Pinpoint the cell where the given text exists, returning its [x, y] midpoint coordinate. 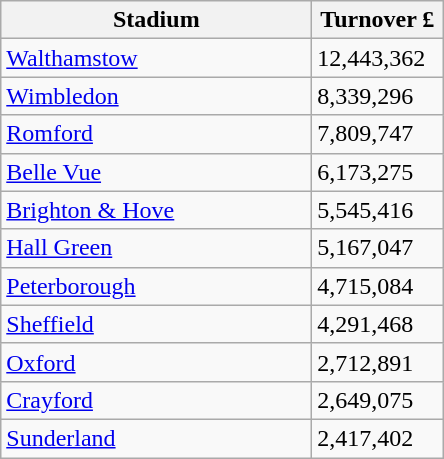
6,173,275 [378, 172]
Peterborough [156, 286]
Hall Green [156, 248]
Crayford [156, 400]
Sheffield [156, 324]
7,809,747 [378, 134]
Wimbledon [156, 96]
Belle Vue [156, 172]
2,712,891 [378, 362]
Sunderland [156, 438]
Romford [156, 134]
2,417,402 [378, 438]
8,339,296 [378, 96]
Brighton & Hove [156, 210]
2,649,075 [378, 400]
4,715,084 [378, 286]
5,167,047 [378, 248]
Walthamstow [156, 58]
Stadium [156, 20]
12,443,362 [378, 58]
Oxford [156, 362]
4,291,468 [378, 324]
Turnover £ [378, 20]
5,545,416 [378, 210]
